Find where the given text appears and provide that cell's center as (X, Y) coordinate. 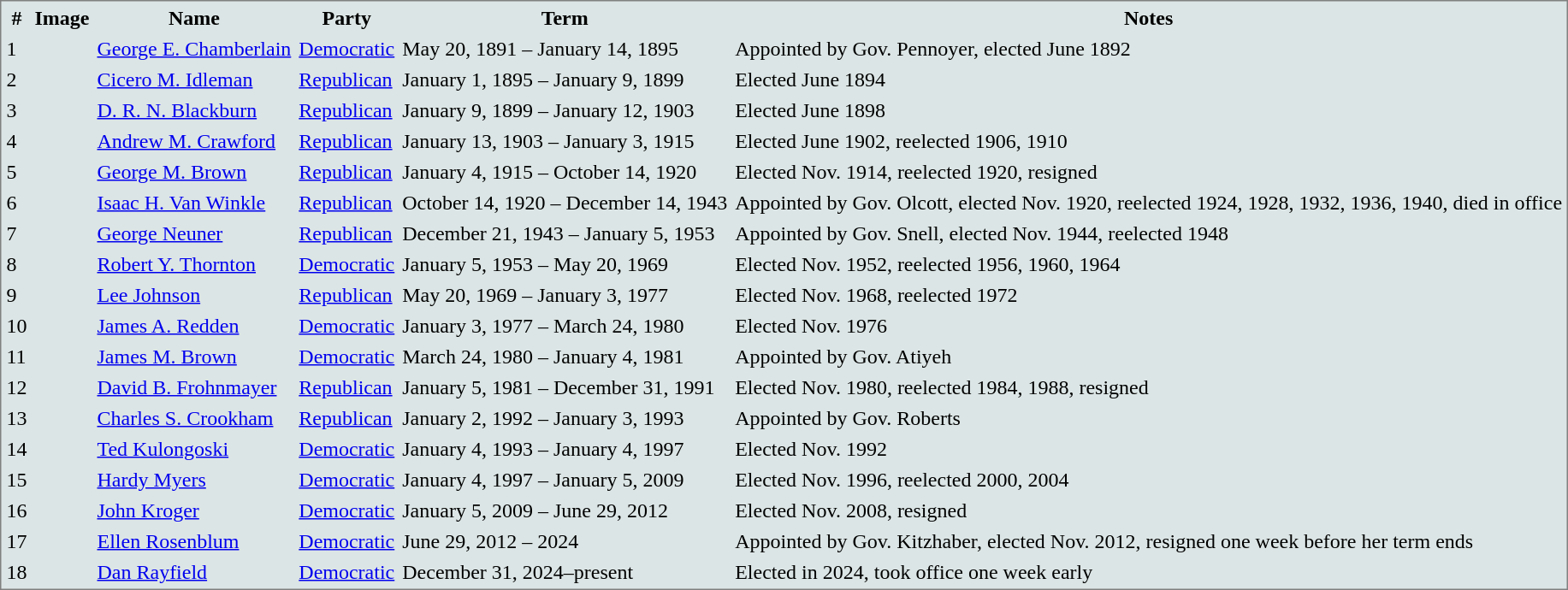
June 29, 2012 – 2024 (565, 540)
George M. Brown (193, 171)
Elected June 1902, reelected 1906, 1910 (1148, 140)
Appointed by Gov. Olcott, elected Nov. 1920, reelected 1924, 1928, 1932, 1936, 1940, died in office (1148, 202)
Elected Nov. 1980, reelected 1984, 1988, resigned (1148, 386)
7 (16, 233)
6 (16, 202)
Elected June 1898 (1148, 109)
11 (16, 356)
December 21, 1943 – January 5, 1953 (565, 233)
9 (16, 294)
4 (16, 140)
Elected Nov. 1914, reelected 1920, resigned (1148, 171)
Name (193, 17)
George E. Chamberlain (193, 48)
January 13, 1903 – January 3, 1915 (565, 140)
January 5, 2009 – June 29, 2012 (565, 510)
17 (16, 540)
# (16, 17)
Appointed by Gov. Atiyeh (1148, 356)
January 4, 1993 – January 4, 1997 (565, 448)
January 5, 1953 – May 20, 1969 (565, 263)
Elected Nov. 1952, reelected 1956, 1960, 1964 (1148, 263)
13 (16, 417)
1 (16, 48)
10 (16, 325)
18 (16, 571)
David B. Frohnmayer (193, 386)
D. R. N. Blackburn (193, 109)
Notes (1148, 17)
Party (346, 17)
Cicero M. Idleman (193, 79)
Elected Nov. 2008, resigned (1148, 510)
December 31, 2024–present (565, 571)
Isaac H. Van Winkle (193, 202)
2 (16, 79)
Charles S. Crookham (193, 417)
January 1, 1895 – January 9, 1899 (565, 79)
15 (16, 479)
5 (16, 171)
Elected Nov. 1968, reelected 1972 (1148, 294)
16 (16, 510)
Lee Johnson (193, 294)
January 3, 1977 – March 24, 1980 (565, 325)
Appointed by Gov. Snell, elected Nov. 1944, reelected 1948 (1148, 233)
January 5, 1981 – December 31, 1991 (565, 386)
March 24, 1980 – January 4, 1981 (565, 356)
14 (16, 448)
May 20, 1969 – January 3, 1977 (565, 294)
Robert Y. Thornton (193, 263)
Elected in 2024, took office one week early (1148, 571)
Elected Nov. 1976 (1148, 325)
Appointed by Gov. Pennoyer, elected June 1892 (1148, 48)
George Neuner (193, 233)
8 (16, 263)
Term (565, 17)
3 (16, 109)
October 14, 1920 – December 14, 1943 (565, 202)
January 2, 1992 – January 3, 1993 (565, 417)
Hardy Myers (193, 479)
Ellen Rosenblum (193, 540)
Appointed by Gov. Kitzhaber, elected Nov. 2012, resigned one week before her term ends (1148, 540)
January 4, 1915 – October 14, 1920 (565, 171)
Dan Rayfield (193, 571)
Elected Nov. 1996, reelected 2000, 2004 (1148, 479)
12 (16, 386)
Appointed by Gov. Roberts (1148, 417)
Elected Nov. 1992 (1148, 448)
May 20, 1891 – January 14, 1895 (565, 48)
Andrew M. Crawford (193, 140)
John Kroger (193, 510)
January 9, 1899 – January 12, 1903 (565, 109)
James A. Redden (193, 325)
January 4, 1997 – January 5, 2009 (565, 479)
Image (62, 17)
Elected June 1894 (1148, 79)
James M. Brown (193, 356)
Ted Kulongoski (193, 448)
